Pinpoint the cell where the given text exists, returning its (x, y) midpoint coordinate. 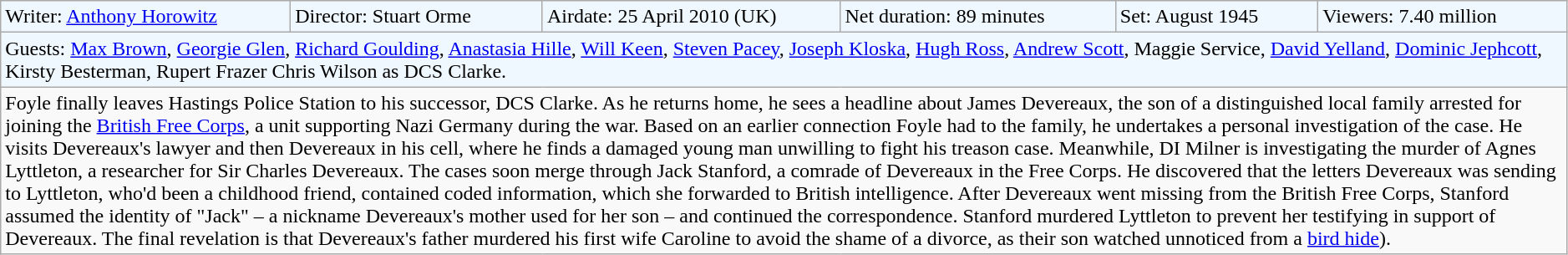
Airdate: 25 April 2010 (UK) (692, 17)
Writer: Anthony Horowitz (145, 17)
Viewers: 7.40 million (1443, 17)
Net duration: 89 minutes (977, 17)
Set: August 1945 (1216, 17)
Director: Stuart Orme (417, 17)
